Determine the [x, y] coordinate at the center of the cell enclosing the given text.  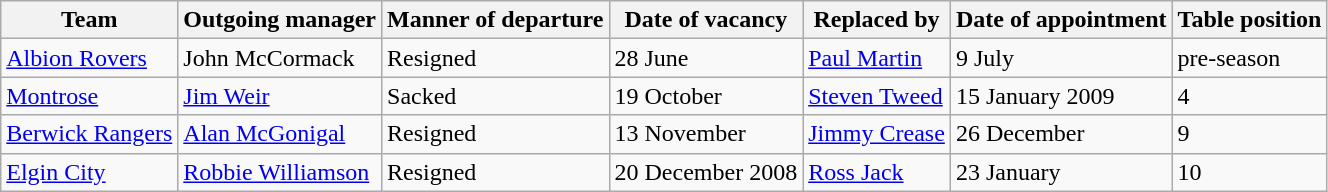
23 January [1061, 172]
Elgin City [90, 172]
26 December [1061, 134]
15 January 2009 [1061, 96]
10 [1250, 172]
Table position [1250, 20]
Alan McGonigal [280, 134]
Robbie Williamson [280, 172]
4 [1250, 96]
Jimmy Crease [877, 134]
9 July [1061, 58]
pre-season [1250, 58]
Albion Rovers [90, 58]
Ross Jack [877, 172]
Paul Martin [877, 58]
Montrose [90, 96]
Outgoing manager [280, 20]
19 October [706, 96]
28 June [706, 58]
John McCormack [280, 58]
Berwick Rangers [90, 134]
Date of appointment [1061, 20]
Replaced by [877, 20]
Manner of departure [496, 20]
Jim Weir [280, 96]
13 November [706, 134]
Date of vacancy [706, 20]
20 December 2008 [706, 172]
Team [90, 20]
Sacked [496, 96]
Steven Tweed [877, 96]
9 [1250, 134]
